Identify which cell holds the provided text, then report its [x, y] central coordinate. 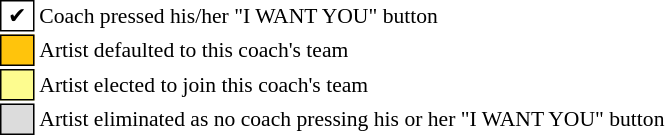
✔ [18, 16]
